Detect which cell encompasses the target text, then output its [x, y] center coordinate. 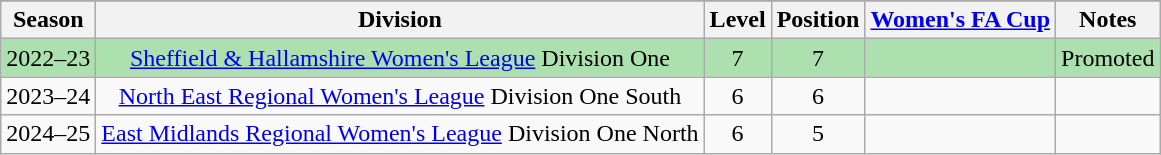
North East Regional Women's League Division One South [400, 96]
Sheffield & Hallamshire Women's League Division One [400, 58]
2023–24 [48, 96]
Position [818, 20]
Season [48, 20]
East Midlands Regional Women's League Division One North [400, 134]
2024–25 [48, 134]
Notes [1108, 20]
Division [400, 20]
Women's FA Cup [960, 20]
5 [818, 134]
Level [738, 20]
2022–23 [48, 58]
Promoted [1108, 58]
